Locate the cell with the specified text and output its (x, y) center coordinate. 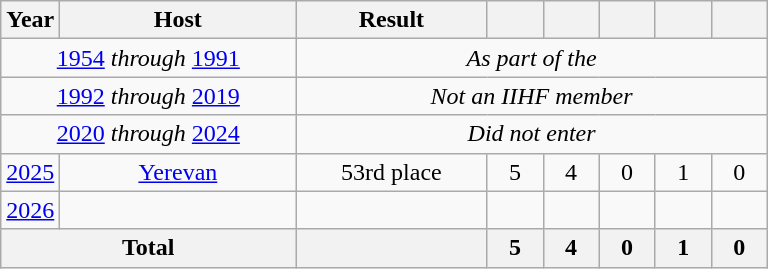
Result (392, 20)
Year (30, 20)
2025 (30, 172)
2020 through 2024 (148, 134)
1954 through 1991 (148, 58)
Not an IIHF member (532, 96)
53rd place (392, 172)
Host (178, 20)
1992 through 2019 (148, 96)
2026 (30, 210)
Total (148, 248)
Yerevan (178, 172)
Did not enter (532, 134)
As part of the (532, 58)
